From the cell containing the given text, extract its center point as (x, y) coordinate. 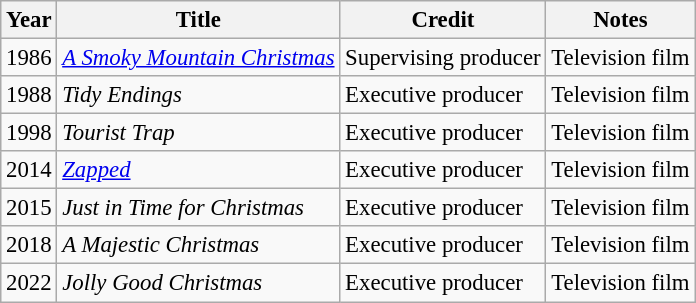
Just in Time for Christmas (198, 208)
Credit (443, 20)
1998 (29, 133)
1986 (29, 58)
Tidy Endings (198, 95)
Supervising producer (443, 58)
2015 (29, 208)
Zapped (198, 170)
2022 (29, 283)
A Majestic Christmas (198, 245)
Title (198, 20)
2014 (29, 170)
1988 (29, 95)
Jolly Good Christmas (198, 283)
2018 (29, 245)
Year (29, 20)
A Smoky Mountain Christmas (198, 58)
Notes (620, 20)
Tourist Trap (198, 133)
